Provide the [X, Y] coordinate of the cell's center where the given text is located.  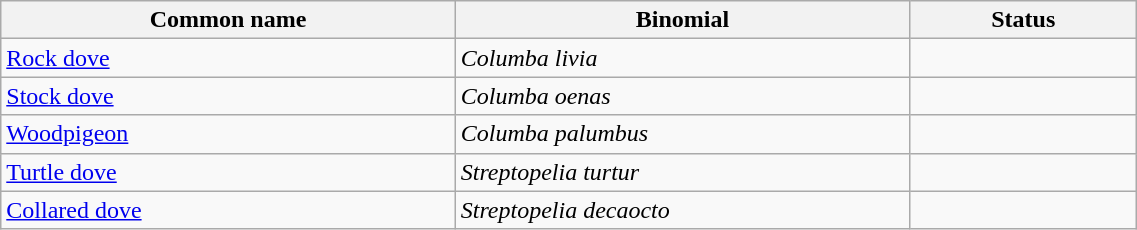
Streptopelia decaocto [682, 210]
Stock dove [228, 96]
Binomial [682, 20]
Columba livia [682, 58]
Rock dove [228, 58]
Turtle dove [228, 172]
Collared dove [228, 210]
Streptopelia turtur [682, 172]
Common name [228, 20]
Woodpigeon [228, 134]
Columba palumbus [682, 134]
Columba oenas [682, 96]
Status [1024, 20]
